Locate the cell with the specified text and output its (X, Y) center coordinate. 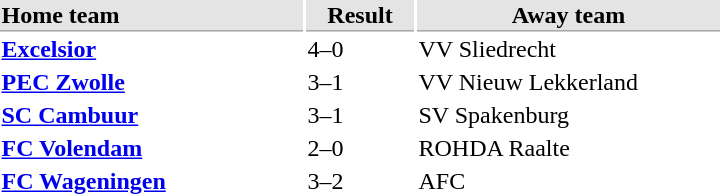
Excelsior (152, 49)
2–0 (360, 149)
VV Nieuw Lekkerland (568, 83)
Away team (568, 16)
Home team (152, 16)
Result (360, 16)
FC Volendam (152, 149)
SV Spakenburg (568, 115)
SC Cambuur (152, 115)
PEC Zwolle (152, 83)
4–0 (360, 49)
VV Sliedrecht (568, 49)
ROHDA Raalte (568, 149)
